Scan for the cell matching the given text and deliver its [X, Y] coordinate at center. 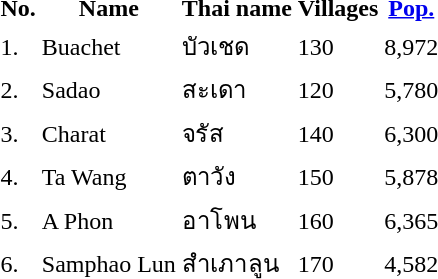
Ta Wang [108, 176]
140 [338, 133]
120 [338, 90]
ตาวัง [236, 176]
อาโพน [236, 220]
Buachet [108, 46]
160 [338, 220]
150 [338, 176]
บัวเชด [236, 46]
A Phon [108, 220]
จรัส [236, 133]
Sadao [108, 90]
Charat [108, 133]
สะเดา [236, 90]
130 [338, 46]
